Extract the (X, Y) coordinate from the center of the cell holding the provided text.  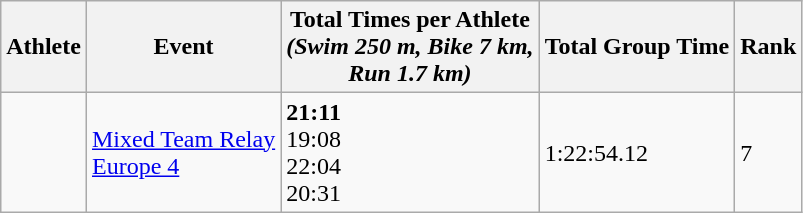
Event (183, 47)
Rank (768, 47)
Mixed Team Relay Europe 4 (183, 152)
Athlete (44, 47)
1:22:54.12 (637, 152)
7 (768, 152)
Total Times per Athlete (Swim 250 m, Bike 7 km, Run 1.7 km) (410, 47)
21:1119:0822:0420:31 (410, 152)
Total Group Time (637, 47)
